Capture the cell that displays the provided text and extract its [X, Y] central coordinate. 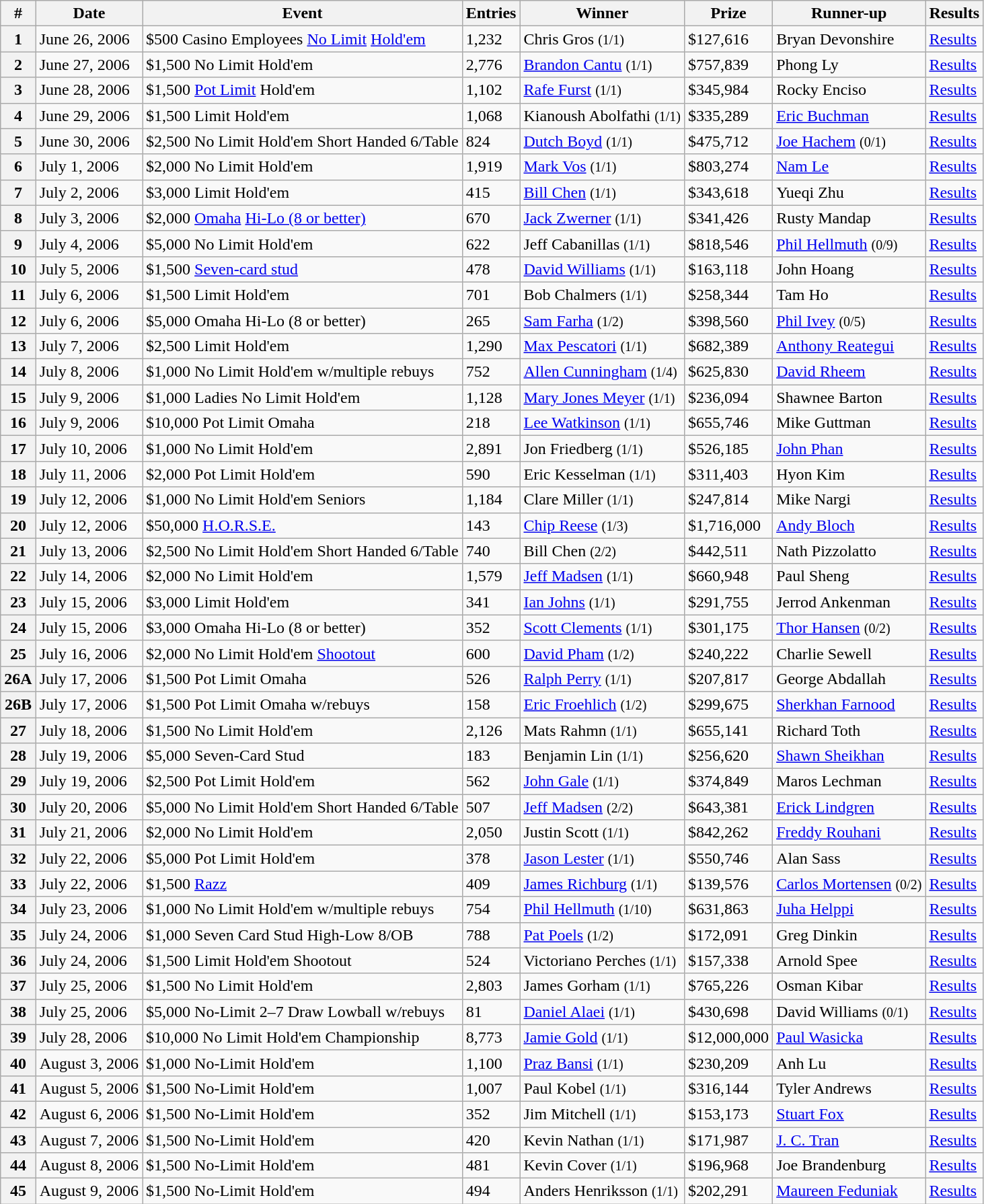
$316,144 [729, 1088]
$172,091 [729, 935]
$1,500 Razz [303, 884]
June 29, 2006 [89, 116]
John Hoang [849, 269]
$12,000,000 [729, 1037]
158 [491, 704]
22 [18, 576]
$500 Casino Employees No Limit Hold'em [303, 39]
$5,000 Omaha Hi-Lo (8 or better) [303, 321]
$5,000 Pot Limit Hold'em [303, 858]
Pat Poels (1/2) [603, 935]
$2,000 Omaha Hi-Lo (8 or better) [303, 218]
$127,616 [729, 39]
1,068 [491, 116]
Daniel Alaei (1/1) [603, 1012]
Jeff Madsen (2/2) [603, 807]
Tam Ho [849, 295]
Paul Kobel (1/1) [603, 1088]
Nath Pizzolatto [849, 551]
13 [18, 346]
1,102 [491, 90]
8,773 [491, 1037]
$2,000 No Limit Hold'em Shootout [303, 653]
$2,500 Pot Limit Hold'em [303, 782]
14 [18, 372]
378 [491, 858]
Benjamin Lin (1/1) [603, 756]
40 [18, 1063]
Victoriano Perches (1/1) [603, 961]
Yueqi Zhu [849, 192]
1,007 [491, 1088]
James Gorham (1/1) [603, 986]
Arnold Spee [849, 961]
July 1, 2006 [89, 167]
24 [18, 628]
33 [18, 884]
$171,987 [729, 1140]
George Abdallah [849, 679]
$1,716,000 [729, 525]
18 [18, 474]
$1,500 Seven-card stud [303, 269]
$311,403 [729, 474]
$625,830 [729, 372]
$258,344 [729, 295]
Maureen Feduniak [849, 1191]
81 [491, 1012]
420 [491, 1140]
June 27, 2006 [89, 65]
August 6, 2006 [89, 1114]
$256,620 [729, 756]
17 [18, 449]
Mats Rahmn (1/1) [603, 730]
Andy Bloch [849, 525]
August 3, 2006 [89, 1063]
Anthony Reategui [849, 346]
$818,546 [729, 243]
Mary Jones Meyer (1/1) [603, 398]
5 [18, 141]
Ralph Perry (1/1) [603, 679]
July 3, 2006 [89, 218]
$1,000 No Limit Hold'em Seniors [303, 500]
July 28, 2006 [89, 1037]
Thor Hansen (0/2) [849, 628]
21 [18, 551]
701 [491, 295]
$442,511 [729, 551]
Alan Sass [849, 858]
409 [491, 884]
1,919 [491, 167]
10 [18, 269]
Kevin Cover (1/1) [603, 1166]
$236,094 [729, 398]
# [18, 13]
1,290 [491, 346]
Bill Chen (1/1) [603, 192]
$10,000 Pot Limit Omaha [303, 423]
June 28, 2006 [89, 90]
2,126 [491, 730]
Brandon Cantu (1/1) [603, 65]
$655,746 [729, 423]
Eric Buchman [849, 116]
Phil Hellmuth (1/10) [603, 909]
August 9, 2006 [89, 1191]
Justin Scott (1/1) [603, 833]
John Phan [849, 449]
Eric Froehlich (1/2) [603, 704]
Bill Chen (2/2) [603, 551]
Shawnee Barton [849, 398]
July 10, 2006 [89, 449]
July 7, 2006 [89, 346]
25 [18, 653]
34 [18, 909]
$757,839 [729, 65]
Jim Mitchell (1/1) [603, 1114]
37 [18, 986]
Winner [603, 13]
Jamie Gold (1/1) [603, 1037]
44 [18, 1166]
James Richburg (1/1) [603, 884]
$196,968 [729, 1166]
1,579 [491, 576]
$2,500 Limit Hold'em [303, 346]
$3,000 Omaha Hi-Lo (8 or better) [303, 628]
Shawn Sheikhan [849, 756]
11 [18, 295]
Date [89, 13]
Phil Hellmuth (0/9) [849, 243]
1 [18, 39]
Mike Nargi [849, 500]
June 26, 2006 [89, 39]
2,803 [491, 986]
Sherkhan Farnood [849, 704]
$550,746 [729, 858]
526 [491, 679]
Maros Lechman [849, 782]
Lee Watkinson (1/1) [603, 423]
670 [491, 218]
824 [491, 141]
$2,000 Pot Limit Hold'em [303, 474]
Carlos Mortensen (0/2) [849, 884]
7 [18, 192]
32 [18, 858]
$299,675 [729, 704]
415 [491, 192]
26A [18, 679]
8 [18, 218]
Charlie Sewell [849, 653]
Phil Ivey (0/5) [849, 321]
July 11, 2006 [89, 474]
August 8, 2006 [89, 1166]
August 5, 2006 [89, 1088]
481 [491, 1166]
Nam Le [849, 167]
29 [18, 782]
Bob Chalmers (1/1) [603, 295]
Jerrod Ankenman [849, 602]
$10,000 No Limit Hold'em Championship [303, 1037]
Allen Cunningham (1/4) [603, 372]
Entries [491, 13]
David Pham (1/2) [603, 653]
36 [18, 961]
Bryan Devonshire [849, 39]
Scott Clements (1/1) [603, 628]
Chris Gros (1/1) [603, 39]
$301,175 [729, 628]
Erick Lindgren [849, 807]
Anh Lu [849, 1063]
David Williams (0/1) [849, 1012]
494 [491, 1191]
Kianoush Abolfathi (1/1) [603, 116]
265 [491, 321]
23 [18, 602]
$207,817 [729, 679]
David Williams (1/1) [603, 269]
27 [18, 730]
2 [18, 65]
752 [491, 372]
Eric Kesselman (1/1) [603, 474]
$5,000 Seven-Card Stud [303, 756]
Rafe Furst (1/1) [603, 90]
2,776 [491, 65]
$1,500 Pot Limit Hold'em [303, 90]
143 [491, 525]
$345,984 [729, 90]
Jon Friedberg (1/1) [603, 449]
Rocky Enciso [849, 90]
Tyler Andrews [849, 1088]
Paul Wasicka [849, 1037]
1,232 [491, 39]
1,100 [491, 1063]
39 [18, 1037]
16 [18, 423]
6 [18, 167]
$842,262 [729, 833]
218 [491, 423]
August 7, 2006 [89, 1140]
Clare Miller (1/1) [603, 500]
$430,698 [729, 1012]
$1,000 Seven Card Stud High-Low 8/OB [303, 935]
Joe Brandenburg [849, 1166]
$655,141 [729, 730]
Rusty Mandap [849, 218]
Kevin Nathan (1/1) [603, 1140]
$230,209 [729, 1063]
June 30, 2006 [89, 141]
Anders Henriksson (1/1) [603, 1191]
July 8, 2006 [89, 372]
3 [18, 90]
$341,426 [729, 218]
42 [18, 1114]
31 [18, 833]
Freddy Rouhani [849, 833]
Prize [729, 13]
Hyon Kim [849, 474]
$157,338 [729, 961]
Jeff Cabanillas (1/1) [603, 243]
$631,863 [729, 909]
$643,381 [729, 807]
July 18, 2006 [89, 730]
30 [18, 807]
$475,712 [729, 141]
$50,000 H.O.R.S.E. [303, 525]
$1,500 Limit Hold'em Shootout [303, 961]
1,184 [491, 500]
2,891 [491, 449]
35 [18, 935]
$139,576 [729, 884]
Chip Reese (1/3) [603, 525]
2,050 [491, 833]
28 [18, 756]
$1,500 Pot Limit Omaha [303, 679]
$1,000 No Limit Hold'em [303, 449]
$247,814 [729, 500]
Jeff Madsen (1/1) [603, 576]
$660,948 [729, 576]
Osman Kibar [849, 986]
July 20, 2006 [89, 807]
$526,185 [729, 449]
Greg Dinkin [849, 935]
$335,289 [729, 116]
$765,226 [729, 986]
Joe Hachem (0/1) [849, 141]
J. C. Tran [849, 1140]
July 14, 2006 [89, 576]
524 [491, 961]
9 [18, 243]
July 4, 2006 [89, 243]
12 [18, 321]
$343,618 [729, 192]
$5,000 No Limit Hold'em Short Handed 6/Table [303, 807]
788 [491, 935]
600 [491, 653]
John Gale (1/1) [603, 782]
478 [491, 269]
$5,000 No-Limit 2–7 Draw Lowball w/rebuys [303, 1012]
$163,118 [729, 269]
Runner-up [849, 13]
15 [18, 398]
$5,000 No Limit Hold'em [303, 243]
38 [18, 1012]
$374,849 [729, 782]
20 [18, 525]
19 [18, 500]
July 2, 2006 [89, 192]
Stuart Fox [849, 1114]
740 [491, 551]
Max Pescatori (1/1) [603, 346]
754 [491, 909]
Paul Sheng [849, 576]
Richard Toth [849, 730]
July 5, 2006 [89, 269]
David Rheem [849, 372]
Event [303, 13]
590 [491, 474]
$1,000 No-Limit Hold'em [303, 1063]
July 13, 2006 [89, 551]
July 16, 2006 [89, 653]
Praz Bansi (1/1) [603, 1063]
4 [18, 116]
183 [491, 756]
$803,274 [729, 167]
July 23, 2006 [89, 909]
$1,500 Pot Limit Omaha w/rebuys [303, 704]
Sam Farha (1/2) [603, 321]
41 [18, 1088]
$1,000 Ladies No Limit Hold'em [303, 398]
Mike Guttman [849, 423]
26B [18, 704]
1,128 [491, 398]
45 [18, 1191]
Jason Lester (1/1) [603, 858]
$153,173 [729, 1114]
43 [18, 1140]
$682,389 [729, 346]
Jack Zwerner (1/1) [603, 218]
$202,291 [729, 1191]
$398,560 [729, 321]
Ian Johns (1/1) [603, 602]
622 [491, 243]
562 [491, 782]
507 [491, 807]
$291,755 [729, 602]
July 21, 2006 [89, 833]
Dutch Boyd (1/1) [603, 141]
341 [491, 602]
Juha Helppi [849, 909]
Phong Ly [849, 65]
Mark Vos (1/1) [603, 167]
$240,222 [729, 653]
